Detect which cell encompasses the target text, then output its (x, y) center coordinate. 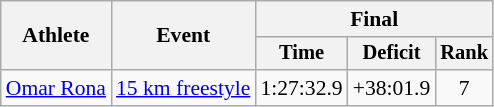
1:27:32.9 (301, 88)
Deficit (392, 54)
Rank (464, 54)
7 (464, 88)
+38:01.9 (392, 88)
15 km freestyle (183, 88)
Omar Rona (56, 88)
Event (183, 36)
Final (374, 19)
Athlete (56, 36)
Time (301, 54)
